Extract the [X, Y] coordinate from the center of the cell holding the provided text.  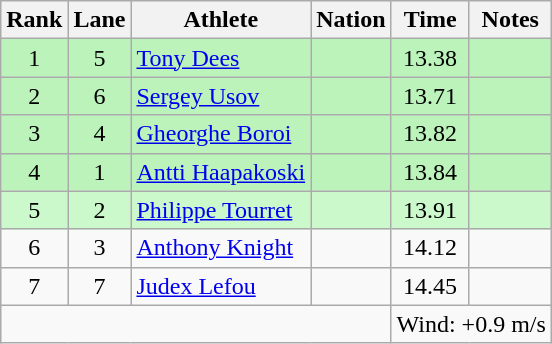
14.45 [430, 286]
13.84 [430, 172]
Antti Haapakoski [221, 172]
13.71 [430, 96]
Athlete [221, 20]
Sergey Usov [221, 96]
Lane [100, 20]
Nation [351, 20]
13.38 [430, 58]
Gheorghe Boroi [221, 134]
14.12 [430, 248]
Philippe Tourret [221, 210]
Tony Dees [221, 58]
Wind: +0.9 m/s [471, 324]
Notes [510, 20]
13.91 [430, 210]
13.82 [430, 134]
Time [430, 20]
Anthony Knight [221, 248]
Judex Lefou [221, 286]
Rank [34, 20]
